Provide the [x, y] coordinate of the cell's center where the given text is located.  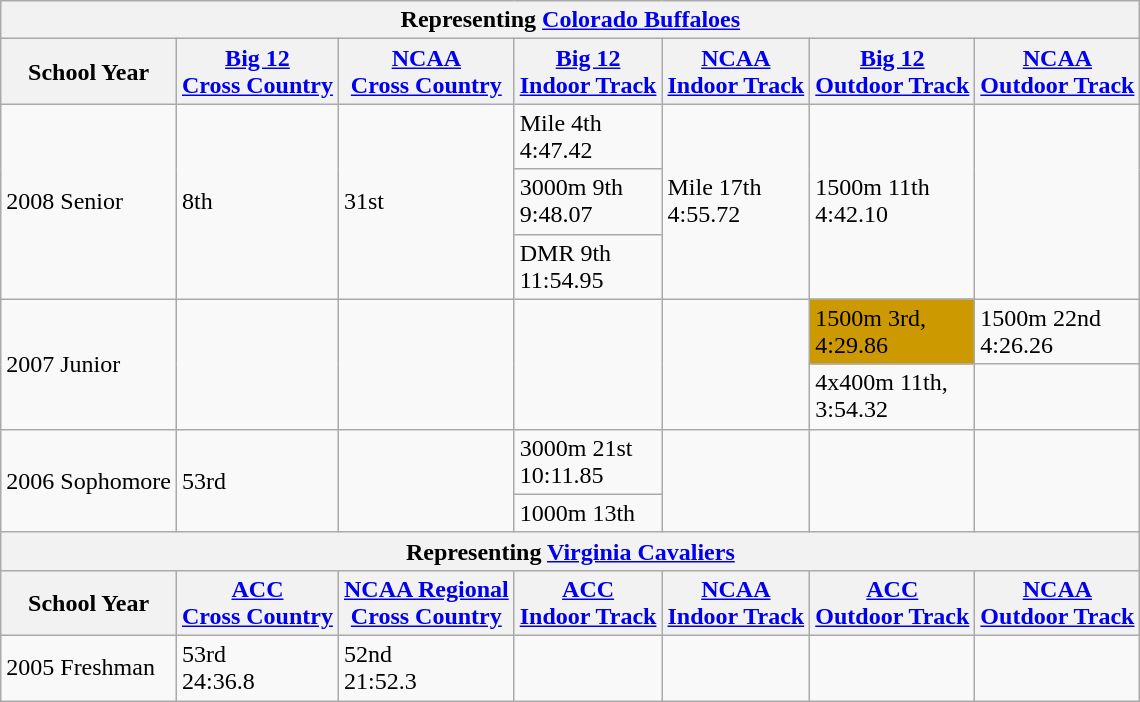
53rd24:36.8 [257, 668]
4x400m 11th,3:54.32 [892, 396]
ACCOutdoor Track [892, 602]
DMR 9th11:54.95 [588, 266]
8th [257, 202]
1500m 11th4:42.10 [892, 202]
2008 Senior [89, 202]
Big 12Cross Country [257, 72]
NCAA RegionalCross Country [426, 602]
Mile 4th4:47.42 [588, 136]
3000m 9th9:48.07 [588, 202]
53rd [257, 480]
2007 Junior [89, 364]
Big 12Indoor Track [588, 72]
2005 Freshman [89, 668]
52nd21:52.3 [426, 668]
Representing Colorado Buffaloes [570, 20]
1500m 22nd4:26.26 [1058, 332]
2006 Sophomore [89, 480]
1000m 13th [588, 513]
Representing Virginia Cavaliers [570, 551]
Mile 17th4:55.72 [736, 202]
ACCIndoor Track [588, 602]
3000m 21st10:11.85 [588, 462]
Big 12Outdoor Track [892, 72]
ACCCross Country [257, 602]
31st [426, 202]
1500m 3rd,4:29.86 [892, 332]
NCAACross Country [426, 72]
